Return the (x, y) coordinate for the center point of the cell that contains the specified text.  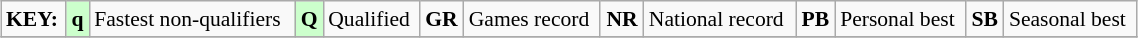
SB (985, 19)
Qualified (371, 19)
q (78, 19)
NR (622, 19)
Games record (532, 19)
GR (442, 19)
National record (720, 19)
KEY: (34, 19)
Q (309, 19)
Seasonal best (1070, 19)
Personal best (900, 19)
PB (816, 19)
Fastest non-qualifiers (192, 19)
